Capture the cell that displays the provided text and extract its [x, y] central coordinate. 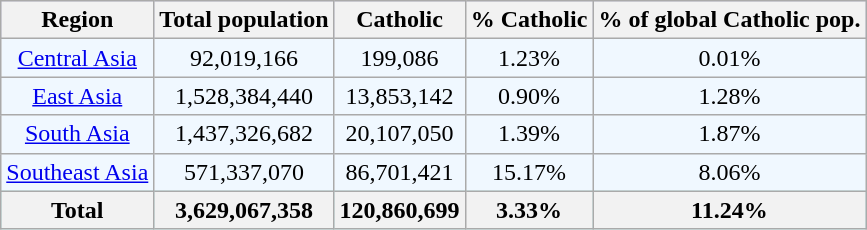
3.33% [529, 210]
120,860,699 [400, 210]
1,528,384,440 [244, 96]
% of global Catholic pop. [730, 20]
11.24% [730, 210]
20,107,050 [400, 134]
Total population [244, 20]
13,853,142 [400, 96]
92,019,166 [244, 58]
Southeast Asia [78, 172]
3,629,067,358 [244, 210]
8.06% [730, 172]
15.17% [529, 172]
1,437,326,682 [244, 134]
0.01% [730, 58]
1.39% [529, 134]
South Asia [78, 134]
199,086 [400, 58]
Region [78, 20]
East Asia [78, 96]
1.87% [730, 134]
Central Asia [78, 58]
Catholic [400, 20]
% Catholic [529, 20]
86,701,421 [400, 172]
1.28% [730, 96]
0.90% [529, 96]
1.23% [529, 58]
571,337,070 [244, 172]
Total [78, 210]
